Extract the (x, y) coordinate from the center of the cell holding the provided text.  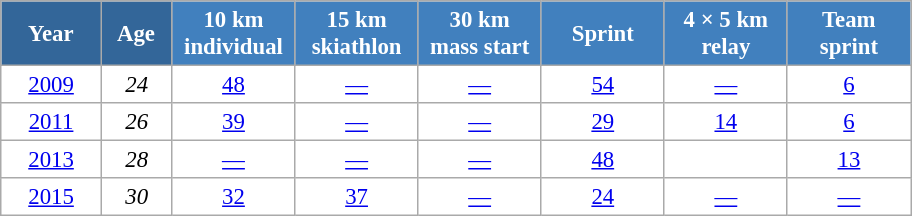
15 km skiathlon (356, 34)
37 (356, 197)
Age (136, 34)
Sprint (602, 34)
2009 (52, 85)
14 (726, 122)
Year (52, 34)
28 (136, 160)
32 (234, 197)
30 km mass start (480, 34)
54 (602, 85)
13 (848, 160)
2011 (52, 122)
30 (136, 197)
10 km individual (234, 34)
26 (136, 122)
2015 (52, 197)
2013 (52, 160)
29 (602, 122)
39 (234, 122)
Team sprint (848, 34)
4 × 5 km relay (726, 34)
